Output the [X, Y] coordinate of the center of the cell containing the given text.  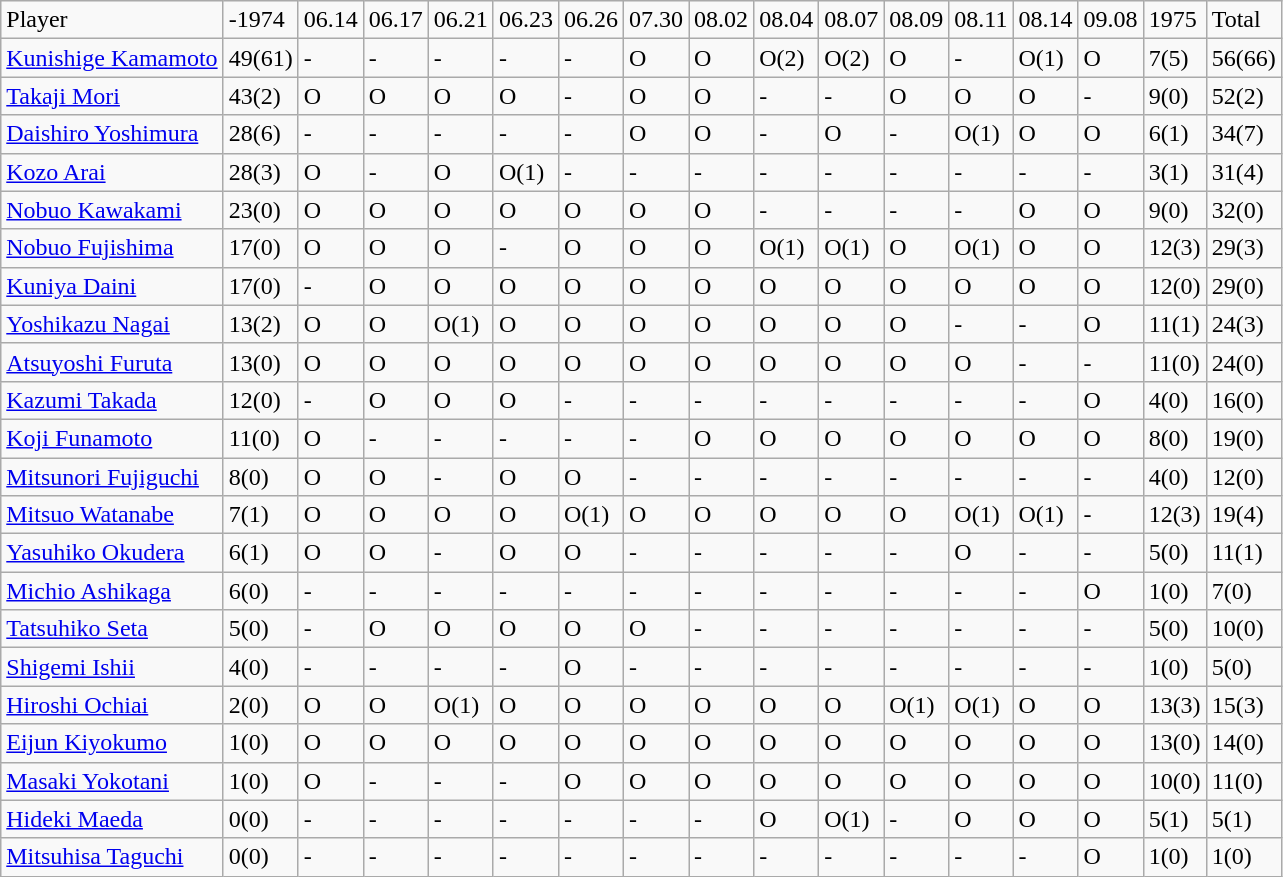
-1974 [260, 20]
Nobuo Fujishima [112, 248]
Masaki Yokotani [112, 781]
24(3) [1244, 324]
15(3) [1244, 705]
7(0) [1244, 591]
56(66) [1244, 58]
13(2) [260, 324]
Yasuhiko Okudera [112, 553]
Eijun Kiyokumo [112, 743]
Nobuo Kawakami [112, 210]
23(0) [260, 210]
08.07 [852, 20]
06.23 [526, 20]
31(4) [1244, 172]
06.14 [330, 20]
3(1) [1174, 172]
7(1) [260, 515]
08.11 [981, 20]
08.09 [916, 20]
32(0) [1244, 210]
43(2) [260, 96]
2(0) [260, 705]
Tatsuhiko Seta [112, 629]
06.21 [460, 20]
7(5) [1174, 58]
13(3) [1174, 705]
Shigemi Ishii [112, 667]
08.04 [786, 20]
6(0) [260, 591]
28(3) [260, 172]
Koji Funamoto [112, 438]
07.30 [656, 20]
Kozo Arai [112, 172]
Hideki Maeda [112, 819]
08.14 [1046, 20]
19(0) [1244, 438]
34(7) [1244, 134]
Total [1244, 20]
Daishiro Yoshimura [112, 134]
52(2) [1244, 96]
19(4) [1244, 515]
Kunishige Kamamoto [112, 58]
Mitsuo Watanabe [112, 515]
Michio Ashikaga [112, 591]
29(0) [1244, 286]
Hiroshi Ochiai [112, 705]
Player [112, 20]
Mitsunori Fujiguchi [112, 477]
Takaji Mori [112, 96]
Kuniya Daini [112, 286]
28(6) [260, 134]
49(61) [260, 58]
06.26 [590, 20]
Mitsuhisa Taguchi [112, 857]
06.17 [396, 20]
24(0) [1244, 362]
08.02 [722, 20]
29(3) [1244, 248]
14(0) [1244, 743]
Yoshikazu Nagai [112, 324]
1975 [1174, 20]
Kazumi Takada [112, 400]
Atsuyoshi Furuta [112, 362]
16(0) [1244, 400]
09.08 [1110, 20]
